Capture the cell that displays the provided text and extract its (x, y) central coordinate. 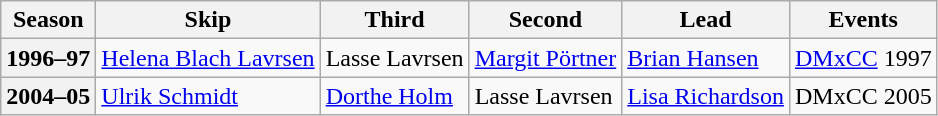
Skip (208, 20)
DMxCC 2005 (863, 96)
Season (48, 20)
Margit Pörtner (546, 58)
Helena Blach Lavrsen (208, 58)
1996–97 (48, 58)
Lisa Richardson (706, 96)
Dorthe Holm (394, 96)
DMxCC 1997 (863, 58)
2004–05 (48, 96)
Brian Hansen (706, 58)
Events (863, 20)
Lead (706, 20)
Ulrik Schmidt (208, 96)
Third (394, 20)
Second (546, 20)
